Find where the given text appears and provide that cell's center as [x, y] coordinate. 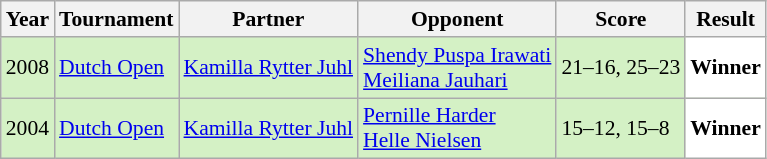
Year [28, 19]
Opponent [457, 19]
2008 [28, 68]
15–12, 15–8 [620, 128]
Pernille Harder Helle Nielsen [457, 128]
Shendy Puspa Irawati Meiliana Jauhari [457, 68]
Result [726, 19]
Score [620, 19]
2004 [28, 128]
21–16, 25–23 [620, 68]
Partner [269, 19]
Tournament [116, 19]
